Capture the cell that displays the provided text and extract its [X, Y] central coordinate. 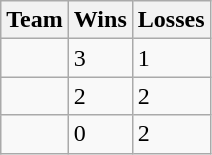
0 [100, 134]
Wins [100, 20]
1 [171, 58]
Losses [171, 20]
3 [100, 58]
Team [35, 20]
